Output the [X, Y] coordinate of the center of the cell containing the given text.  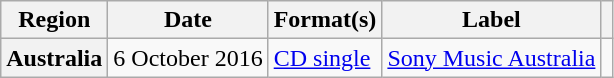
Format(s) [325, 20]
Region [54, 20]
Label [492, 20]
Date [188, 20]
Australia [54, 58]
6 October 2016 [188, 58]
CD single [325, 58]
Sony Music Australia [492, 58]
